Search for the cell housing the specified text and yield its [x, y] center coordinate. 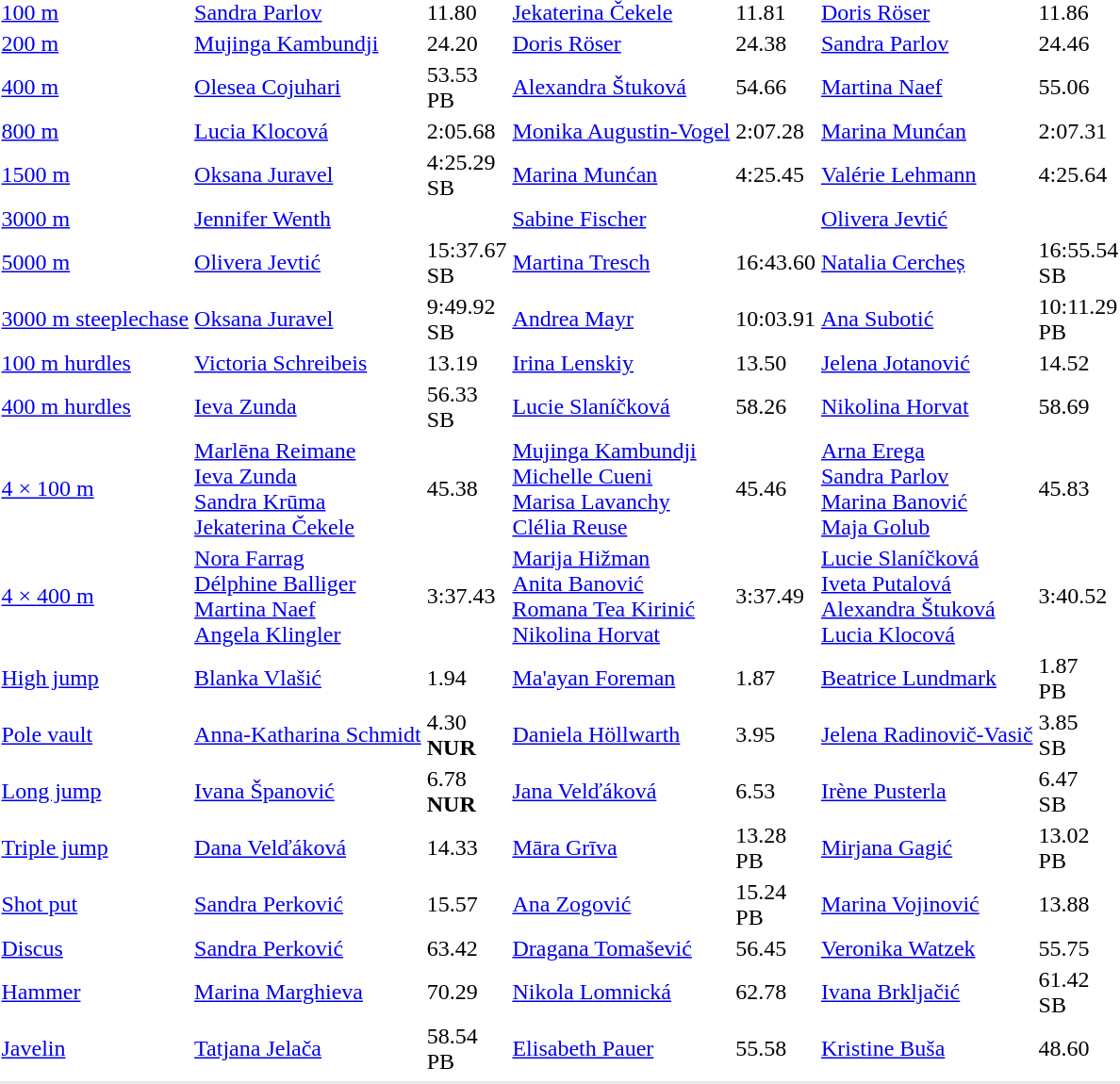
Ana Zogović [621, 905]
Dragana Tomašević [621, 948]
15.57 [467, 905]
Daniela Höllwarth [621, 735]
Mujinga Kambundji [308, 43]
Arna EregaSandra ParlovMarina BanovićMaja Golub [927, 488]
3000 m [95, 219]
Sabine Fischer [621, 219]
13.02PB [1079, 848]
100 m hurdles [95, 363]
Long jump [95, 792]
2:07.28 [776, 131]
Tatjana Jelača [308, 1048]
Martina Tresch [621, 262]
54.66 [776, 87]
Veronika Watzek [927, 948]
4 × 100 m [95, 488]
Hammer [95, 992]
10:11.29PB [1079, 319]
Nikolina Horvat [927, 407]
Alexandra Štuková [621, 87]
4:25.64 [1079, 175]
48.60 [1079, 1048]
Anna-Katharina Schmidt [308, 735]
Lucie Slaníčková [621, 407]
62.78 [776, 992]
Natalia Cercheș [927, 262]
61.42SB [1079, 992]
15:37.67SB [467, 262]
6.53 [776, 792]
Martina Naef [927, 87]
58.54PB [467, 1048]
56.45 [776, 948]
Irène Pusterla [927, 792]
9:49.92SB [467, 319]
3:40.52 [1079, 596]
Ma'ayan Foreman [621, 679]
Beatrice Lundmark [927, 679]
Valérie Lehmann [927, 175]
55.06 [1079, 87]
2:07.31 [1079, 131]
Andrea Mayr [621, 319]
55.75 [1079, 948]
16:55.54SB [1079, 262]
45.38 [467, 488]
Jelena Jotanović [927, 363]
Shot put [95, 905]
Sandra Parlov [927, 43]
Ana Subotić [927, 319]
24.20 [467, 43]
Blanka Vlašić [308, 679]
Victoria Schreibeis [308, 363]
Irina Lenskiy [621, 363]
Jennifer Wenth [308, 219]
4 × 400 m [95, 596]
5000 m [95, 262]
200 m [95, 43]
400 m [95, 87]
14.33 [467, 848]
Ivana Španović [308, 792]
24.46 [1079, 43]
13.88 [1079, 905]
13.50 [776, 363]
70.29 [467, 992]
Doris Röser [621, 43]
Kristine Buša [927, 1048]
4:25.29SB [467, 175]
15.24PB [776, 905]
1.94 [467, 679]
Mirjana Gagić [927, 848]
Mujinga KambundjiMichelle CueniMarisa LavanchyClélia Reuse [621, 488]
Triple jump [95, 848]
Jelena Radinovič-Vasič [927, 735]
6.78NUR [467, 792]
13.28PB [776, 848]
Marina Vojinović [927, 905]
56.33SB [467, 407]
Pole vault [95, 735]
16:43.60 [776, 262]
Lucie SlaníčkováIveta PutalováAlexandra ŠtukováLucia Klocová [927, 596]
High jump [95, 679]
Jana Velďáková [621, 792]
Ivana Brkljačić [927, 992]
Marija HižmanAnita BanovićRomana Tea Kirinić Nikolina Horvat [621, 596]
Dana Velďáková [308, 848]
2:05.68 [467, 131]
10:03.91 [776, 319]
400 m hurdles [95, 407]
55.58 [776, 1048]
58.69 [1079, 407]
3000 m steeplechase [95, 319]
Javelin [95, 1048]
Ieva Zunda [308, 407]
4:25.45 [776, 175]
800 m [95, 131]
1.87 [776, 679]
Marlēna ReimaneIeva ZundaSandra KrūmaJekaterina Čekele [308, 488]
3:37.43 [467, 596]
Discus [95, 948]
Olesea Cojuhari [308, 87]
Māra Grīva [621, 848]
63.42 [467, 948]
6.47SB [1079, 792]
Nora FarragDélphine BalligerMartina NaefAngela Klingler [308, 596]
13.19 [467, 363]
Lucia Klocová [308, 131]
Elisabeth Pauer [621, 1048]
3:37.49 [776, 596]
45.46 [776, 488]
58.26 [776, 407]
1.87PB [1079, 679]
Monika Augustin-Vogel [621, 131]
3.95 [776, 735]
Nikola Lomnická [621, 992]
53.53PB [467, 87]
24.38 [776, 43]
Marina Marghieva [308, 992]
3.85SB [1079, 735]
45.83 [1079, 488]
4.30NUR [467, 735]
14.52 [1079, 363]
1500 m [95, 175]
